Provide the [x, y] coordinate of the cell's center where the given text is located.  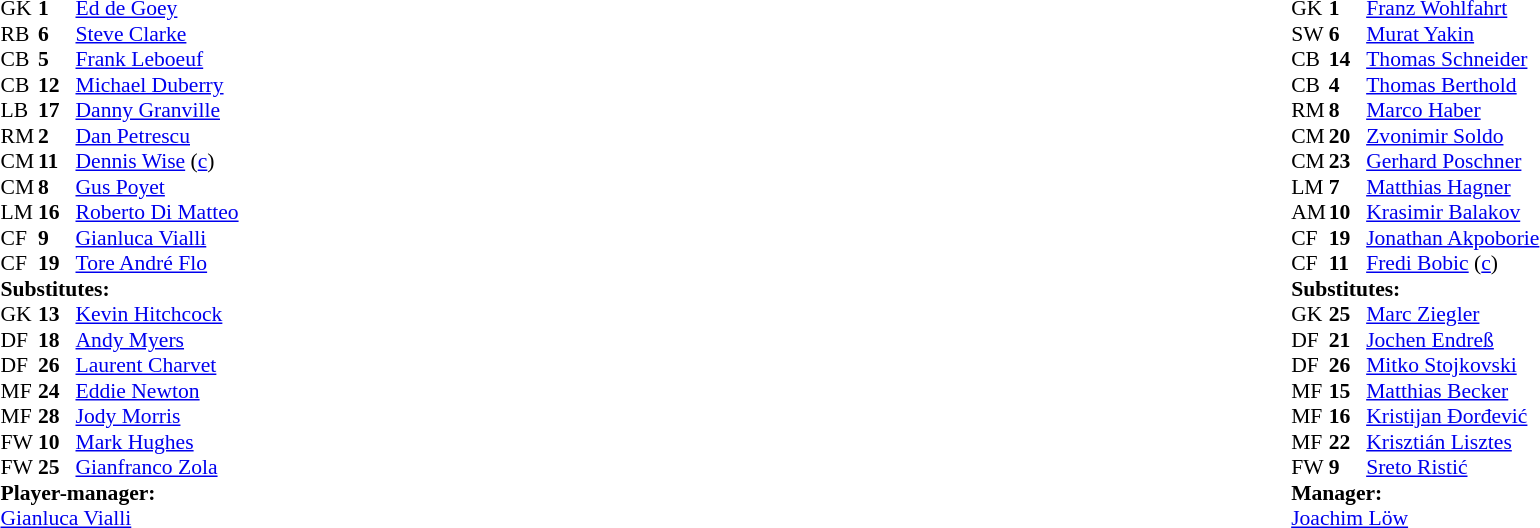
Substitutes: [119, 289]
Danny Granville [158, 111]
5 [57, 59]
28 [57, 417]
22 [1348, 442]
Dennis Wise (c) [158, 161]
LB [19, 111]
Steve Clarke [158, 34]
Gianfranco Zola [158, 467]
Kevin Hitchcock [158, 315]
21 [1348, 340]
Tore André Flo [158, 263]
7 [1348, 187]
RB [19, 34]
14 [1348, 59]
12 [57, 85]
23 [1348, 161]
Mark Hughes [158, 442]
Michael Duberry [158, 85]
15 [1348, 391]
18 [57, 340]
Eddie Newton [158, 391]
2 [57, 136]
Roberto Di Matteo [158, 213]
Player-manager: [119, 493]
Laurent Charvet [158, 365]
Jody Morris [158, 417]
Frank Leboeuf [158, 59]
20 [1348, 136]
13 [57, 315]
Gianluca Vialli [158, 238]
Dan Petrescu [158, 136]
4 [1348, 85]
24 [57, 391]
17 [57, 111]
AM [1310, 213]
SW [1310, 34]
Andy Myers [158, 340]
Gus Poyet [158, 187]
